Pinpoint the cell where the given text exists, returning its [x, y] midpoint coordinate. 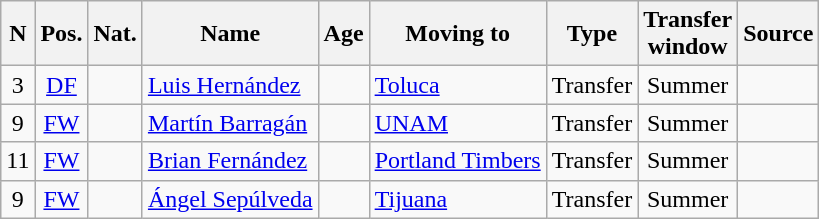
Portland Timbers [458, 161]
Pos. [62, 34]
Name [230, 34]
Brian Fernández [230, 161]
Nat. [115, 34]
Source [778, 34]
3 [18, 85]
Toluca [458, 85]
Luis Hernández [230, 85]
UNAM [458, 123]
Moving to [458, 34]
Type [592, 34]
11 [18, 161]
DF [62, 85]
Martín Barragán [230, 123]
N [18, 34]
Tijuana [458, 199]
Ángel Sepúlveda [230, 199]
Transferwindow [688, 34]
Age [344, 34]
